From the cell containing the given text, extract its center point as (x, y) coordinate. 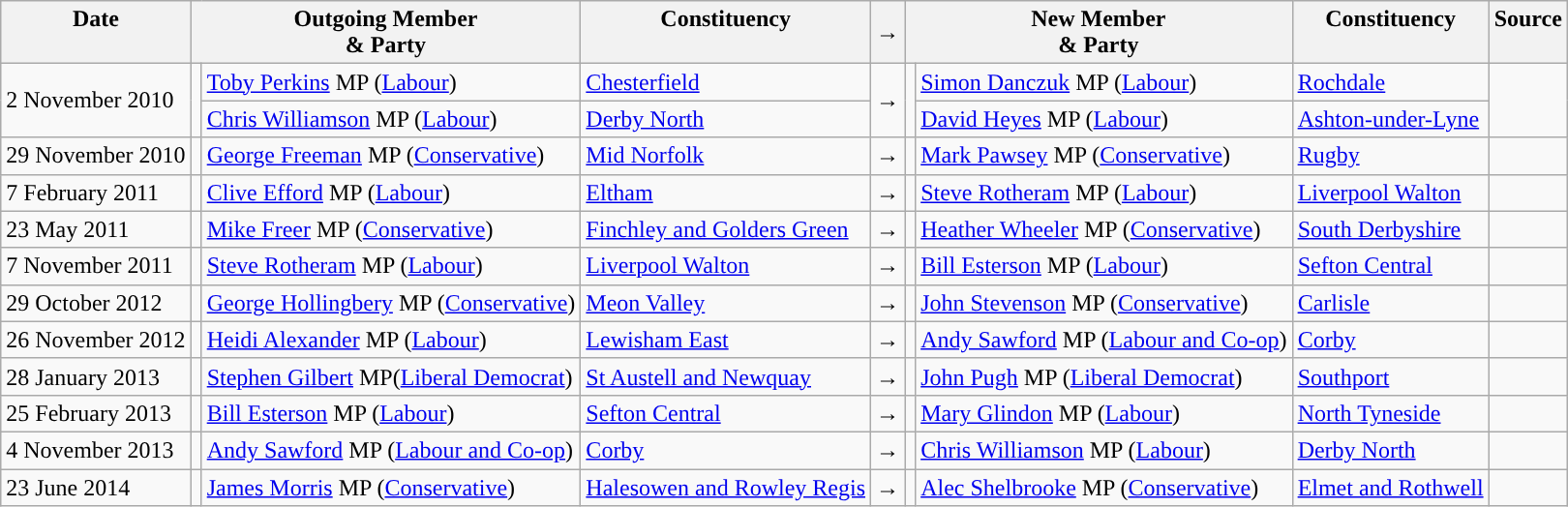
Eltham (726, 193)
John Pugh MP (Liberal Democrat) (1103, 376)
Finchley and Golders Green (726, 229)
28 January 2013 (96, 376)
James Morris MP (Conservative) (391, 487)
Simon Danczuk MP (Labour) (1103, 82)
26 November 2012 (96, 340)
Rochdale (1390, 82)
George Freeman MP (Conservative) (391, 156)
John Stevenson MP (Conservative) (1103, 303)
2 November 2010 (96, 101)
Source (1527, 33)
Elmet and Rothwell (1390, 487)
Rugby (1390, 156)
Carlisle (1390, 303)
29 October 2012 (96, 303)
23 June 2014 (96, 487)
Clive Efford MP (Labour) (391, 193)
Mid Norfolk (726, 156)
Mark Pawsey MP (Conservative) (1103, 156)
Ashton-under-Lyne (1390, 119)
Outgoing Member& Party (385, 33)
Mary Glindon MP (Labour) (1103, 413)
Stephen Gilbert MP(Liberal Democrat) (391, 376)
George Hollingbery MP (Conservative) (391, 303)
North Tyneside (1390, 413)
Alec Shelbrooke MP (Conservative) (1103, 487)
25 February 2013 (96, 413)
St Austell and Newquay (726, 376)
Toby Perkins MP (Labour) (391, 82)
Meon Valley (726, 303)
7 February 2011 (96, 193)
South Derbyshire (1390, 229)
New Member& Party (1100, 33)
Halesowen and Rowley Regis (726, 487)
29 November 2010 (96, 156)
7 November 2011 (96, 266)
Chesterfield (726, 82)
4 November 2013 (96, 450)
Southport (1390, 376)
Mike Freer MP (Conservative) (391, 229)
David Heyes MP (Labour) (1103, 119)
Heidi Alexander MP (Labour) (391, 340)
23 May 2011 (96, 229)
Date (96, 33)
Lewisham East (726, 340)
Heather Wheeler MP (Conservative) (1103, 229)
